Identify which cell holds the provided text, then report its [X, Y] central coordinate. 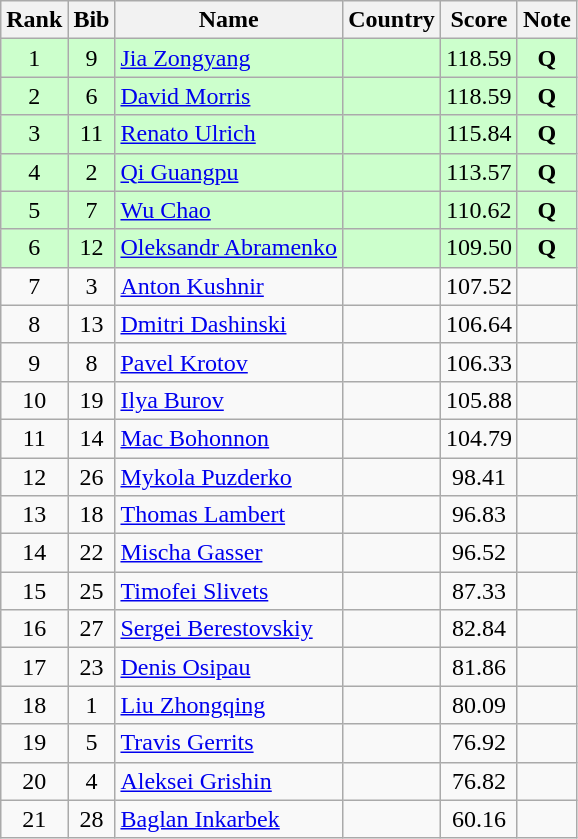
Bib [92, 20]
15 [34, 591]
76.92 [478, 743]
110.62 [478, 210]
115.84 [478, 134]
107.52 [478, 286]
Name [229, 20]
16 [34, 629]
82.84 [478, 629]
10 [34, 400]
Renato Ulrich [229, 134]
109.50 [478, 248]
87.33 [478, 591]
98.41 [478, 477]
Jia Zongyang [229, 58]
Dmitri Dashinski [229, 324]
Aleksei Grishin [229, 781]
Baglan Inkarbek [229, 819]
Mischa Gasser [229, 553]
25 [92, 591]
Country [392, 20]
Travis Gerrits [229, 743]
76.82 [478, 781]
Oleksandr Abramenko [229, 248]
27 [92, 629]
Wu Chao [229, 210]
Score [478, 20]
Rank [34, 20]
26 [92, 477]
80.09 [478, 705]
113.57 [478, 172]
Liu Zhongqing [229, 705]
20 [34, 781]
Qi Guangpu [229, 172]
Pavel Krotov [229, 362]
106.64 [478, 324]
Mykola Puzderko [229, 477]
106.33 [478, 362]
23 [92, 667]
96.83 [478, 515]
Denis Osipau [229, 667]
105.88 [478, 400]
17 [34, 667]
Timofei Slivets [229, 591]
Thomas Lambert [229, 515]
Note [546, 20]
Sergei Berestovskiy [229, 629]
104.79 [478, 438]
81.86 [478, 667]
Anton Kushnir [229, 286]
96.52 [478, 553]
28 [92, 819]
David Morris [229, 96]
60.16 [478, 819]
21 [34, 819]
Mac Bohonnon [229, 438]
22 [92, 553]
Ilya Burov [229, 400]
